Extract the [X, Y] coordinate from the center of the cell holding the provided text.  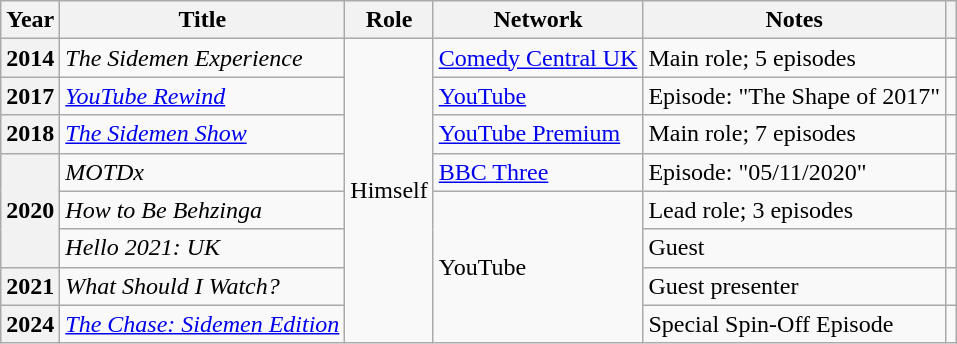
How to Be Behzinga [202, 210]
Notes [794, 20]
Guest [794, 248]
Role [389, 20]
Hello 2021: UK [202, 248]
The Chase: Sidemen Edition [202, 324]
2021 [30, 286]
Guest presenter [794, 286]
2017 [30, 96]
Episode: "The Shape of 2017" [794, 96]
Title [202, 20]
YouTube Rewind [202, 96]
Main role; 7 episodes [794, 134]
Episode: "05/11/2020" [794, 172]
2024 [30, 324]
2020 [30, 210]
MOTDx [202, 172]
Lead role; 3 episodes [794, 210]
Year [30, 20]
YouTube Premium [538, 134]
The Sidemen Experience [202, 58]
What Should I Watch? [202, 286]
Special Spin-Off Episode [794, 324]
2014 [30, 58]
2018 [30, 134]
Himself [389, 191]
The Sidemen Show [202, 134]
Network [538, 20]
Main role; 5 episodes [794, 58]
BBC Three [538, 172]
Comedy Central UK [538, 58]
